Detect which cell encompasses the target text, then output its (x, y) center coordinate. 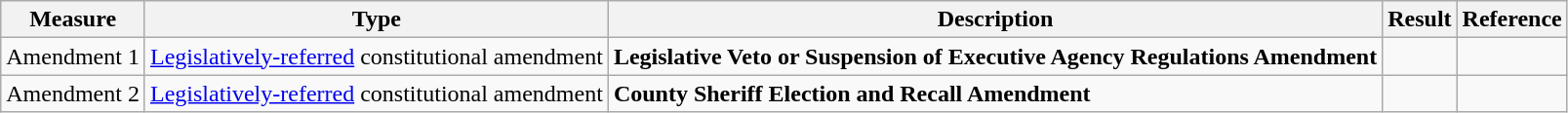
County Sheriff Election and Recall Amendment (995, 94)
Description (995, 19)
Type (377, 19)
Reference (1512, 19)
Measure (73, 19)
Legislative Veto or Suspension of Executive Agency Regulations Amendment (995, 56)
Amendment 2 (73, 94)
Result (1420, 19)
Amendment 1 (73, 56)
